Return the [X, Y] coordinate for the center point of the cell that contains the specified text.  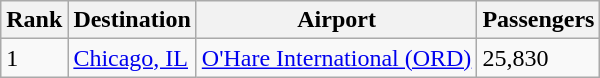
1 [34, 58]
O'Hare International (ORD) [336, 58]
Passengers [538, 20]
Destination [132, 20]
25,830 [538, 58]
Rank [34, 20]
Airport [336, 20]
Chicago, IL [132, 58]
